Provide the [X, Y] coordinate of the cell's center where the given text is located.  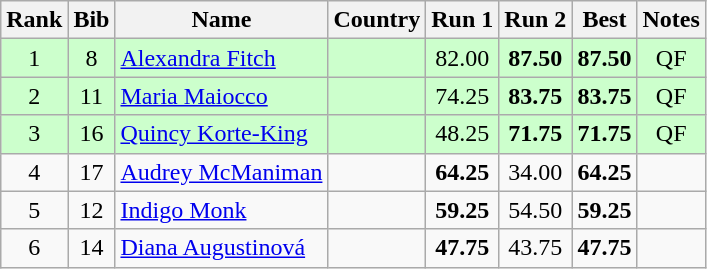
Quincy Korte-King [222, 134]
11 [92, 96]
48.25 [462, 134]
5 [34, 210]
Alexandra Fitch [222, 58]
8 [92, 58]
Country [377, 20]
14 [92, 248]
Indigo Monk [222, 210]
1 [34, 58]
Name [222, 20]
Run 1 [462, 20]
Best [604, 20]
12 [92, 210]
43.75 [536, 248]
74.25 [462, 96]
3 [34, 134]
Run 2 [536, 20]
17 [92, 172]
4 [34, 172]
Diana Augustinová [222, 248]
34.00 [536, 172]
82.00 [462, 58]
Rank [34, 20]
6 [34, 248]
54.50 [536, 210]
Maria Maiocco [222, 96]
Audrey McManiman [222, 172]
Notes [671, 20]
Bib [92, 20]
2 [34, 96]
16 [92, 134]
